Return (X, Y) of the center of cell containing provided text 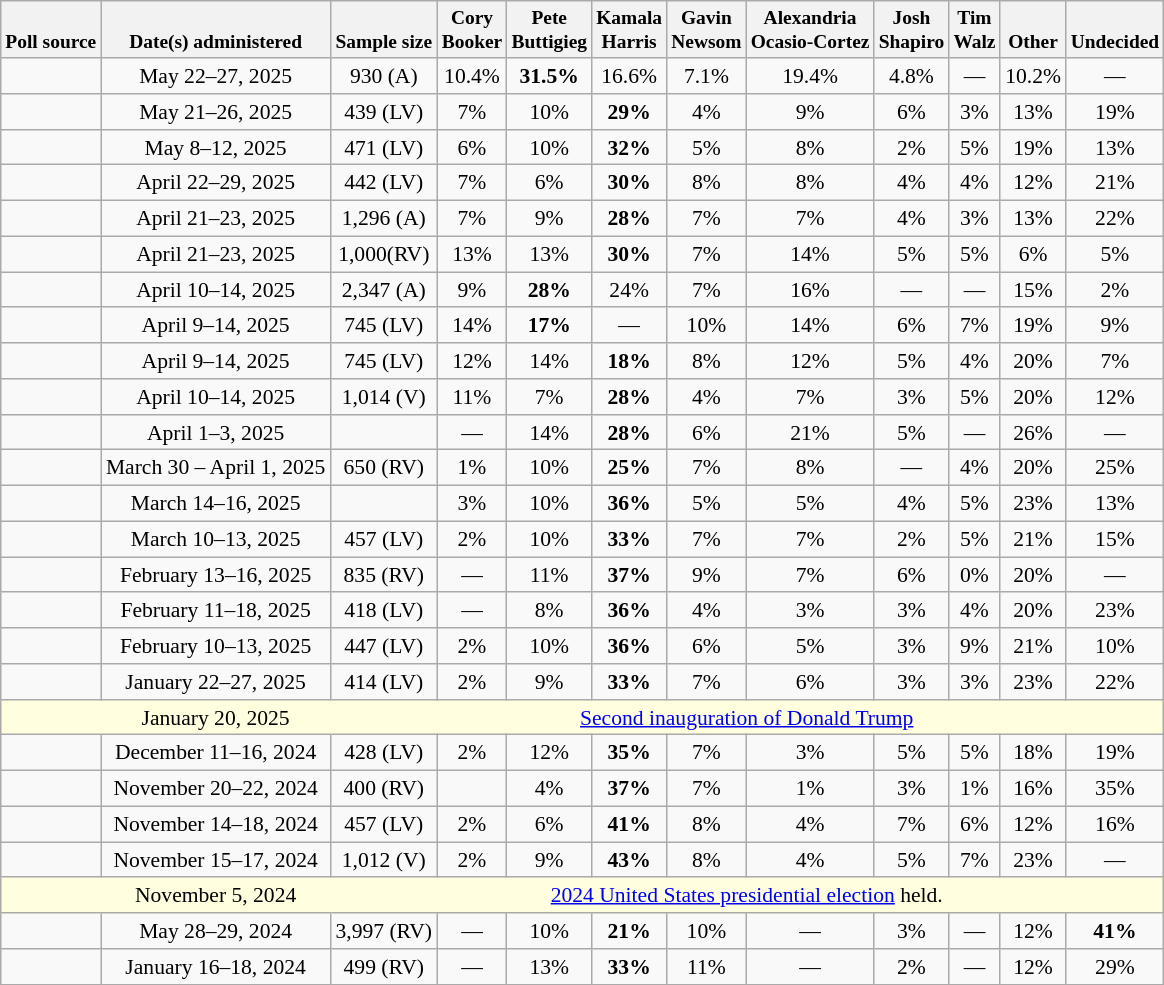
0% (974, 575)
499 (RV) (384, 967)
AlexandriaOcasio-Cortez (810, 30)
May 21–26, 2025 (216, 112)
March 30 – April 1, 2025 (216, 468)
2024 United States presidential election held. (746, 896)
471 (LV) (384, 148)
16.6% (630, 76)
February 13–16, 2025 (216, 575)
1,012 (V) (384, 860)
439 (LV) (384, 112)
835 (RV) (384, 575)
32% (630, 148)
24% (630, 290)
November 20–22, 2024 (216, 789)
January 22–27, 2025 (216, 682)
Sample size (384, 30)
January 16–18, 2024 (216, 967)
1,296 (A) (384, 219)
February 11–18, 2025 (216, 611)
400 (RV) (384, 789)
19.4% (810, 76)
May 28–29, 2024 (216, 931)
650 (RV) (384, 468)
April 22–29, 2025 (216, 183)
Second inauguration of Donald Trump (746, 718)
JoshShapiro (912, 30)
January 20, 2025 (216, 718)
May 8–12, 2025 (216, 148)
Other (1033, 30)
414 (LV) (384, 682)
May 22–27, 2025 (216, 76)
31.5% (550, 76)
February 10–13, 2025 (216, 646)
Poll source (51, 30)
4.8% (912, 76)
17% (550, 326)
November 14–18, 2024 (216, 824)
PeteButtigieg (550, 30)
March 10–13, 2025 (216, 540)
43% (630, 860)
26% (1033, 433)
930 (A) (384, 76)
1,014 (V) (384, 397)
418 (LV) (384, 611)
7.1% (706, 76)
10.4% (472, 76)
GavinNewsom (706, 30)
428 (LV) (384, 753)
April 1–3, 2025 (216, 433)
KamalaHarris (630, 30)
1,000(RV) (384, 254)
Date(s) administered (216, 30)
2,347 (A) (384, 290)
Undecided (1115, 30)
442 (LV) (384, 183)
December 11–16, 2024 (216, 753)
3,997 (RV) (384, 931)
447 (LV) (384, 646)
November 5, 2024 (216, 896)
CoryBooker (472, 30)
10.2% (1033, 76)
TimWalz (974, 30)
November 15–17, 2024 (216, 860)
March 14–16, 2025 (216, 504)
